Return the (X, Y) coordinate for the center point of the cell that contains the specified text.  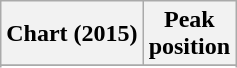
Chart (2015) (72, 34)
Peakposition (189, 34)
